Scan for the cell matching the given text and deliver its [X, Y] coordinate at center. 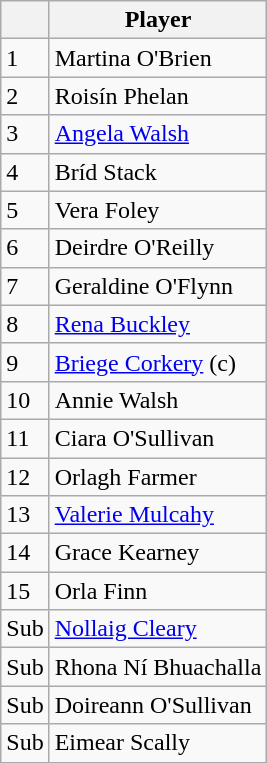
5 [25, 210]
Martina O'Brien [158, 58]
Eimear Scally [158, 743]
2 [25, 96]
13 [25, 515]
Geraldine O'Flynn [158, 286]
Roisín Phelan [158, 96]
14 [25, 553]
Ciara O'Sullivan [158, 438]
Valerie Mulcahy [158, 515]
10 [25, 400]
Orlagh Farmer [158, 477]
4 [25, 172]
Orla Finn [158, 591]
6 [25, 248]
Doireann O'Sullivan [158, 705]
Bríd Stack [158, 172]
Nollaig Cleary [158, 629]
Grace Kearney [158, 553]
Vera Foley [158, 210]
1 [25, 58]
11 [25, 438]
Annie Walsh [158, 400]
8 [25, 324]
Player [158, 20]
12 [25, 477]
Rena Buckley [158, 324]
9 [25, 362]
3 [25, 134]
15 [25, 591]
Rhona Ní Bhuachalla [158, 667]
Angela Walsh [158, 134]
7 [25, 286]
Briege Corkery (c) [158, 362]
Deirdre O'Reilly [158, 248]
